Determine the [X, Y] coordinate at the center of the cell enclosing the given text.  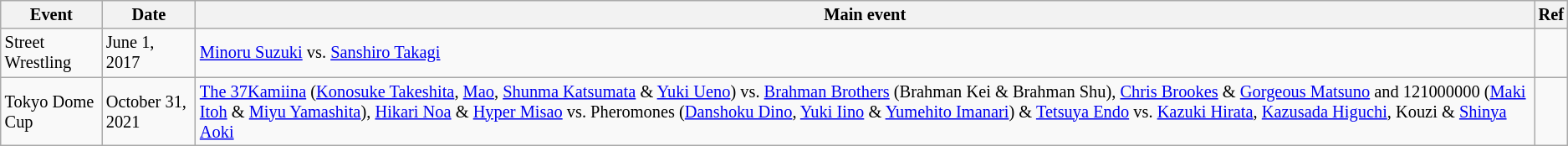
June 1, 2017 [149, 53]
Event [52, 14]
Street Wrestling [52, 53]
Main event [865, 14]
Date [149, 14]
October 31, 2021 [149, 112]
Ref [1551, 14]
Tokyo Dome Cup [52, 112]
Minoru Suzuki vs. Sanshiro Takagi [865, 53]
